Determine the [x, y] coordinate at the center of the cell enclosing the given text.  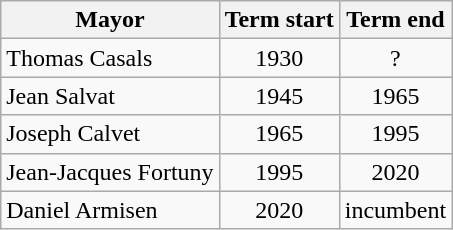
Mayor [110, 20]
1930 [279, 58]
Term start [279, 20]
Jean-Jacques Fortuny [110, 172]
Jean Salvat [110, 96]
incumbent [395, 210]
Daniel Armisen [110, 210]
? [395, 58]
Joseph Calvet [110, 134]
1945 [279, 96]
Term end [395, 20]
Thomas Casals [110, 58]
